Return (X, Y) of the center of cell containing provided text 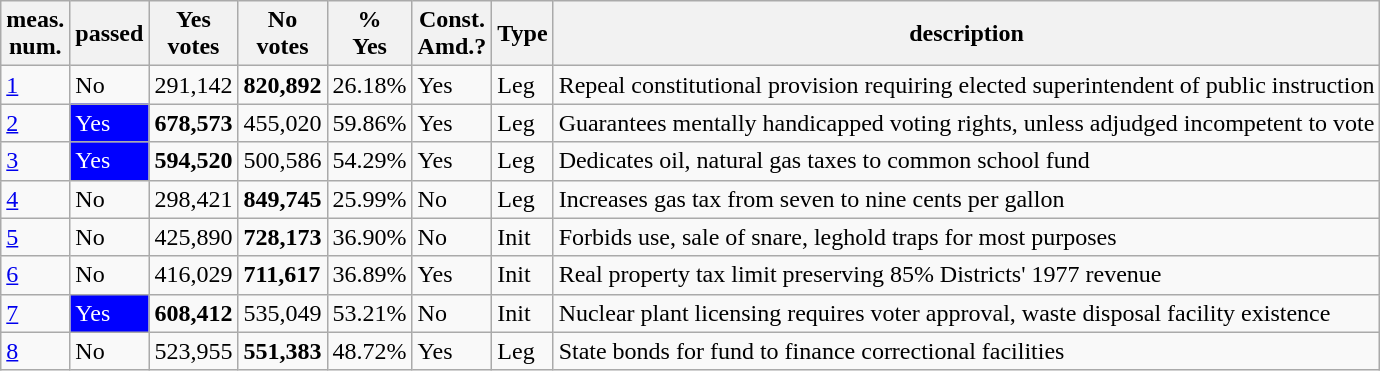
54.29% (370, 161)
59.86% (370, 123)
Type (522, 34)
416,029 (194, 275)
%Yes (370, 34)
523,955 (194, 351)
description (966, 34)
Dedicates oil, natural gas taxes to common school fund (966, 161)
728,173 (282, 237)
36.90% (370, 237)
26.18% (370, 85)
Guarantees mentally handicapped voting rights, unless adjudged incompetent to vote (966, 123)
3 (36, 161)
8 (36, 351)
Const.Amd.? (452, 34)
500,586 (282, 161)
Real property tax limit preserving 85% Districts' 1977 revenue (966, 275)
7 (36, 313)
594,520 (194, 161)
Novotes (282, 34)
Increases gas tax from seven to nine cents per gallon (966, 199)
5 (36, 237)
53.21% (370, 313)
State bonds for fund to finance correctional facilities (966, 351)
608,412 (194, 313)
425,890 (194, 237)
4 (36, 199)
36.89% (370, 275)
2 (36, 123)
535,049 (282, 313)
551,383 (282, 351)
455,020 (282, 123)
678,573 (194, 123)
Nuclear plant licensing requires voter approval, waste disposal facility existence (966, 313)
Repeal constitutional provision requiring elected superintendent of public instruction (966, 85)
Yesvotes (194, 34)
meas.num. (36, 34)
711,617 (282, 275)
291,142 (194, 85)
6 (36, 275)
48.72% (370, 351)
passed (110, 34)
298,421 (194, 199)
25.99% (370, 199)
1 (36, 85)
Forbids use, sale of snare, leghold traps for most purposes (966, 237)
849,745 (282, 199)
820,892 (282, 85)
